Find where the given text appears and provide that cell's center as [x, y] coordinate. 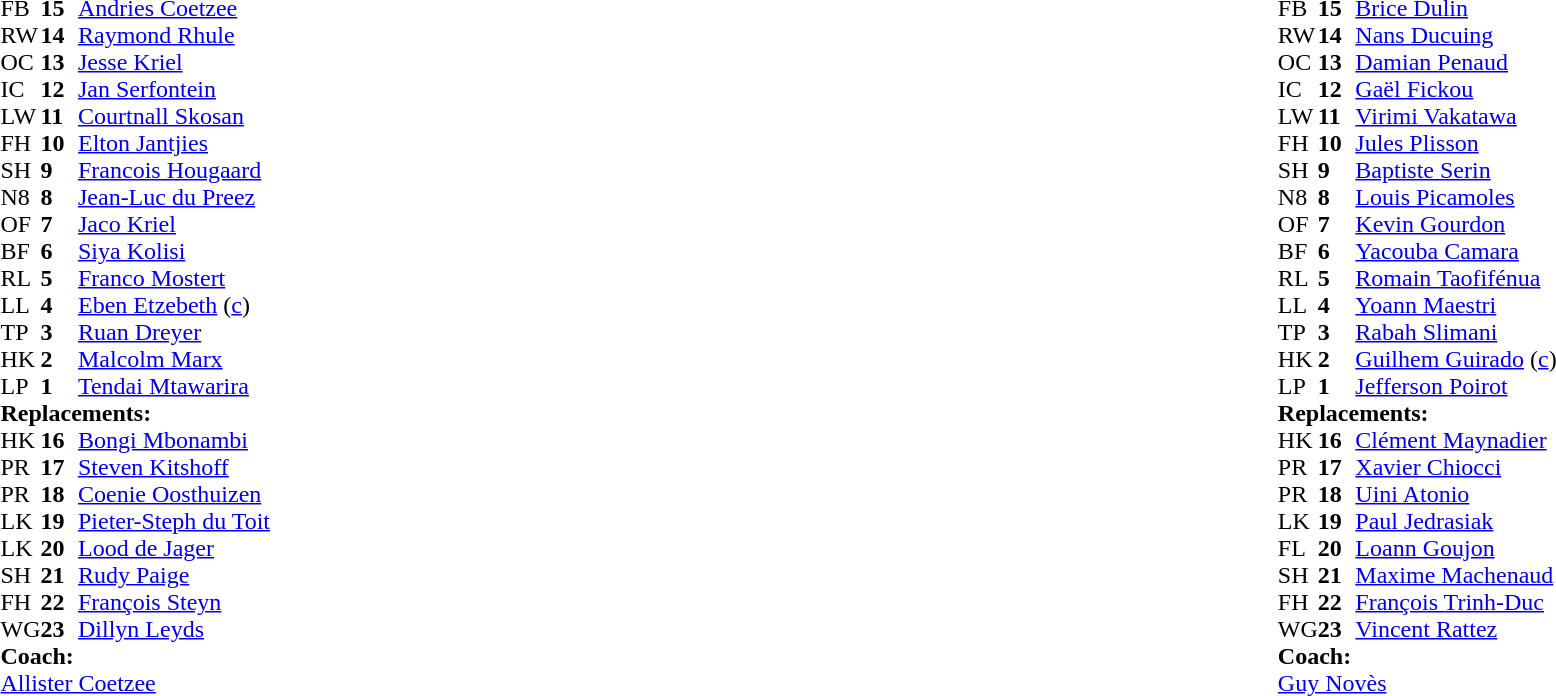
Rudy Paige [174, 576]
Guilhem Guirado (c) [1456, 360]
Uini Atonio [1456, 494]
Baptiste Serin [1456, 170]
Jesse Kriel [174, 62]
Coach: [135, 656]
Gaël Fickou [1456, 90]
Jean-Luc du Preez [174, 198]
Courtnall Skosan [174, 116]
Siya Kolisi [174, 252]
Jules Plisson [1456, 144]
Jan Serfontein [174, 90]
Damian Penaud [1456, 62]
Dillyn Leyds [174, 630]
Elton Jantjies [174, 144]
Raymond Rhule [174, 36]
Louis Picamoles [1456, 198]
Pieter-Steph du Toit [174, 522]
Virimi Vakatawa [1456, 116]
Ruan Dreyer [174, 332]
Malcolm Marx [174, 360]
Yoann Maestri [1456, 306]
Kevin Gourdon [1456, 224]
Romain Taofifénua [1456, 278]
François Steyn [174, 602]
Lood de Jager [174, 548]
Bongi Mbonambi [174, 440]
Eben Etzebeth (c) [174, 306]
Jefferson Poirot [1456, 386]
Coenie Oosthuizen [174, 494]
Franco Mostert [174, 278]
Clément Maynadier [1456, 440]
FL [1298, 548]
François Trinh-Duc [1456, 602]
Loann Goujon [1456, 548]
Vincent Rattez [1456, 630]
Xavier Chiocci [1456, 468]
Rabah Slimani [1456, 332]
Replacements: [135, 414]
Jaco Kriel [174, 224]
Maxime Machenaud [1456, 576]
Steven Kitshoff [174, 468]
Tendai Mtawarira [174, 386]
Yacouba Camara [1456, 252]
Francois Hougaard [174, 170]
Paul Jedrasiak [1456, 522]
Nans Ducuing [1456, 36]
